Locate the cell with the specified text and output its [x, y] center coordinate. 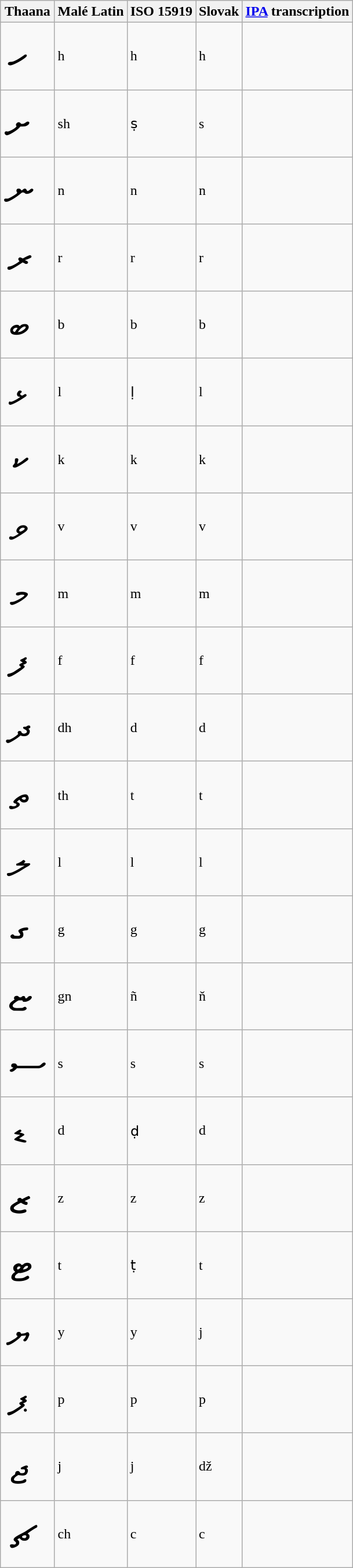
ñ [161, 997]
ސ [28, 1064]
ň [219, 997]
Slovak [219, 12]
dh [90, 728]
ގ [28, 929]
IPA transcription [297, 12]
ޗ [28, 1534]
ḍ [161, 1131]
ނ [28, 190]
gn [90, 997]
ތ [28, 795]
ހ [28, 56]
ch [90, 1534]
ދ [28, 728]
ވ [28, 526]
ޅ [28, 392]
ކ [28, 459]
ṣ [161, 124]
ލ [28, 862]
މ [28, 593]
ބ [28, 325]
Malé Latin [90, 12]
ފ [28, 661]
ޕ [28, 1399]
ޓ [28, 1265]
th [90, 795]
ޖ [28, 1466]
ރ [28, 258]
ޒ [28, 1198]
ޑ [28, 1131]
ṭ [161, 1265]
ޔ [28, 1332]
ḷ [161, 392]
sh [90, 124]
Thaana [28, 12]
ށ [28, 124]
ISO 15919 [161, 12]
ޏ [28, 997]
dž [219, 1466]
